From the cell containing the given text, extract its center point as [x, y] coordinate. 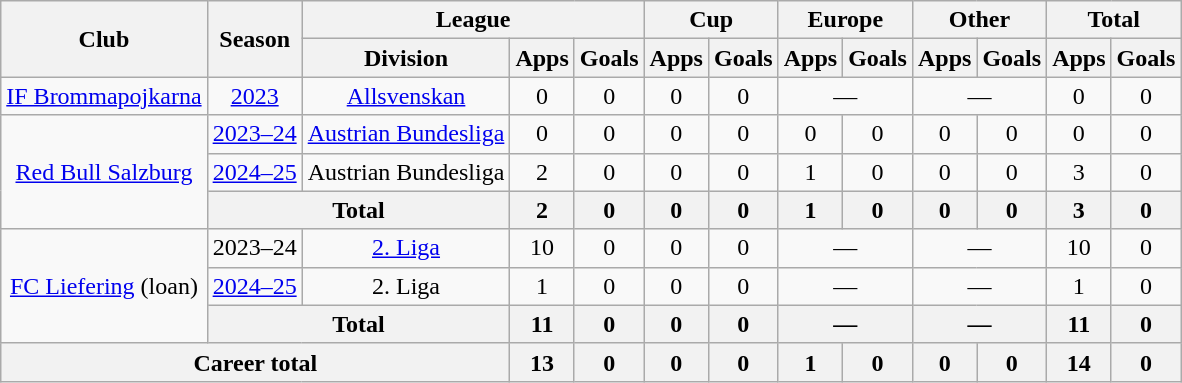
Red Bull Salzburg [104, 172]
IF Brommapojkarna [104, 96]
13 [542, 362]
League [473, 20]
Allsvenskan [406, 96]
Club [104, 39]
14 [1079, 362]
Division [406, 58]
Season [254, 39]
FC Liefering (loan) [104, 286]
Cup [711, 20]
Europe [845, 20]
Other [979, 20]
Career total [256, 362]
2023 [254, 96]
